Locate the cell with the specified text and output its [X, Y] center coordinate. 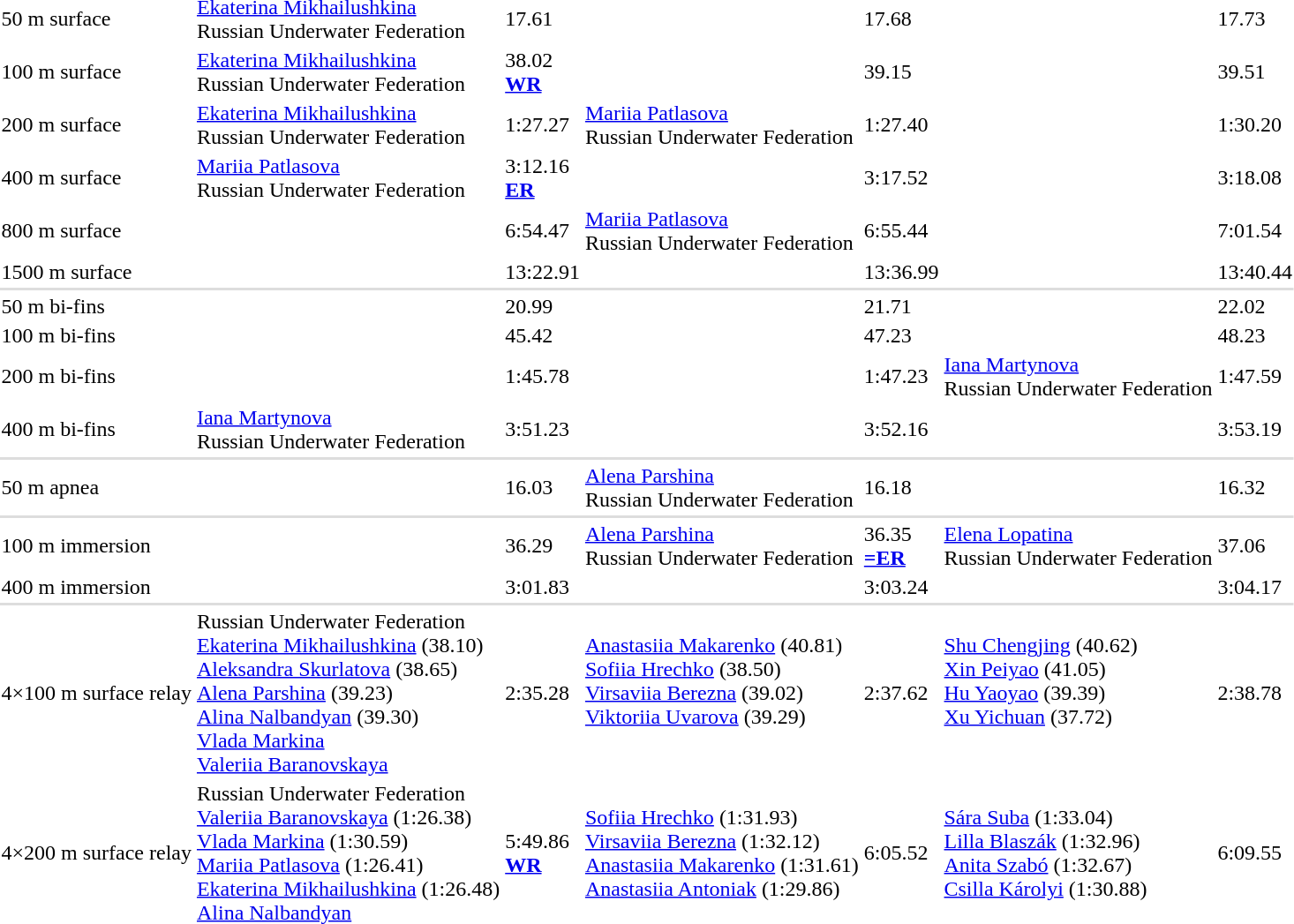
7:01.54 [1255, 231]
2:37.62 [901, 693]
2:35.28 [543, 693]
47.23 [901, 335]
37.06 [1255, 545]
4×100 m surface relay [96, 693]
1:45.78 [543, 376]
3:51.23 [543, 429]
39.51 [1255, 72]
1:27.27 [543, 125]
21.71 [901, 306]
3:52.16 [901, 429]
3:03.24 [901, 587]
13:22.91 [543, 272]
100 m immersion [96, 545]
400 m immersion [96, 587]
50 m bi-fins [96, 306]
100 m surface [96, 72]
Elena LopatinaRussian Underwater Federation [1079, 545]
3:12.16ER [543, 178]
3:01.83 [543, 587]
2:38.78 [1255, 693]
39.15 [901, 72]
1:47.23 [901, 376]
48.23 [1255, 335]
3:17.52 [901, 178]
50 m apnea [96, 487]
16.32 [1255, 487]
800 m surface [96, 231]
13:40.44 [1255, 272]
200 m surface [96, 125]
36.29 [543, 545]
1500 m surface [96, 272]
400 m bi-fins [96, 429]
Anastasiia Makarenko (40.81)Sofiia Hrechko (38.50)Virsaviia Berezna (39.02)Viktoriia Uvarova (39.29) [722, 693]
3:04.17 [1255, 587]
1:30.20 [1255, 125]
400 m surface [96, 178]
Shu Chengjing (40.62)Xin Peiyao (41.05)Hu Yaoyao (39.39)Xu Yichuan (37.72) [1079, 693]
100 m bi-fins [96, 335]
3:53.19 [1255, 429]
38.02WR [543, 72]
13:36.99 [901, 272]
6:55.44 [901, 231]
3:18.08 [1255, 178]
6:54.47 [543, 231]
1:27.40 [901, 125]
45.42 [543, 335]
22.02 [1255, 306]
200 m bi-fins [96, 376]
16.03 [543, 487]
1:47.59 [1255, 376]
16.18 [901, 487]
20.99 [543, 306]
36.35=ER [901, 545]
